Detect which cell encompasses the target text, then output its (x, y) center coordinate. 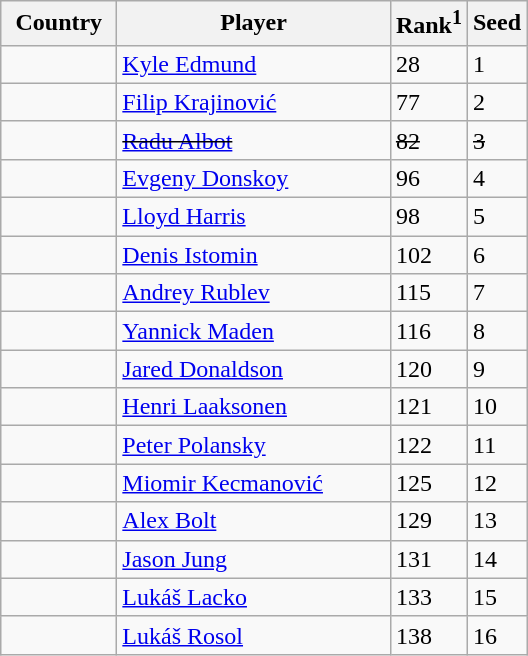
3 (496, 140)
2 (496, 102)
8 (496, 331)
Andrey Rublev (254, 293)
115 (428, 293)
96 (428, 178)
121 (428, 407)
131 (428, 559)
133 (428, 597)
120 (428, 369)
Player (254, 24)
Jared Donaldson (254, 369)
Jason Jung (254, 559)
Evgeny Donskoy (254, 178)
82 (428, 140)
Filip Krajinović (254, 102)
16 (496, 635)
13 (496, 521)
116 (428, 331)
Miomir Kecmanović (254, 483)
28 (428, 64)
4 (496, 178)
9 (496, 369)
1 (496, 64)
15 (496, 597)
6 (496, 255)
Henri Laaksonen (254, 407)
125 (428, 483)
11 (496, 445)
98 (428, 217)
14 (496, 559)
138 (428, 635)
5 (496, 217)
Alex Bolt (254, 521)
Radu Albot (254, 140)
Yannick Maden (254, 331)
Denis Istomin (254, 255)
102 (428, 255)
Seed (496, 24)
Peter Polansky (254, 445)
122 (428, 445)
Rank1 (428, 24)
Country (59, 24)
10 (496, 407)
77 (428, 102)
Lukáš Lacko (254, 597)
Kyle Edmund (254, 64)
129 (428, 521)
Lukáš Rosol (254, 635)
12 (496, 483)
Lloyd Harris (254, 217)
7 (496, 293)
